From the cell containing the given text, extract its center point as [x, y] coordinate. 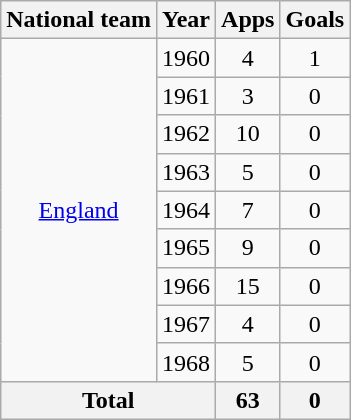
1960 [186, 58]
1967 [186, 324]
1963 [186, 172]
1964 [186, 210]
3 [248, 96]
15 [248, 286]
Year [186, 20]
1962 [186, 134]
Goals [315, 20]
1965 [186, 248]
National team [79, 20]
9 [248, 248]
1968 [186, 362]
10 [248, 134]
Total [108, 400]
1961 [186, 96]
Apps [248, 20]
1 [315, 58]
63 [248, 400]
England [79, 210]
7 [248, 210]
1966 [186, 286]
